Pinpoint the cell where the given text exists, returning its [X, Y] midpoint coordinate. 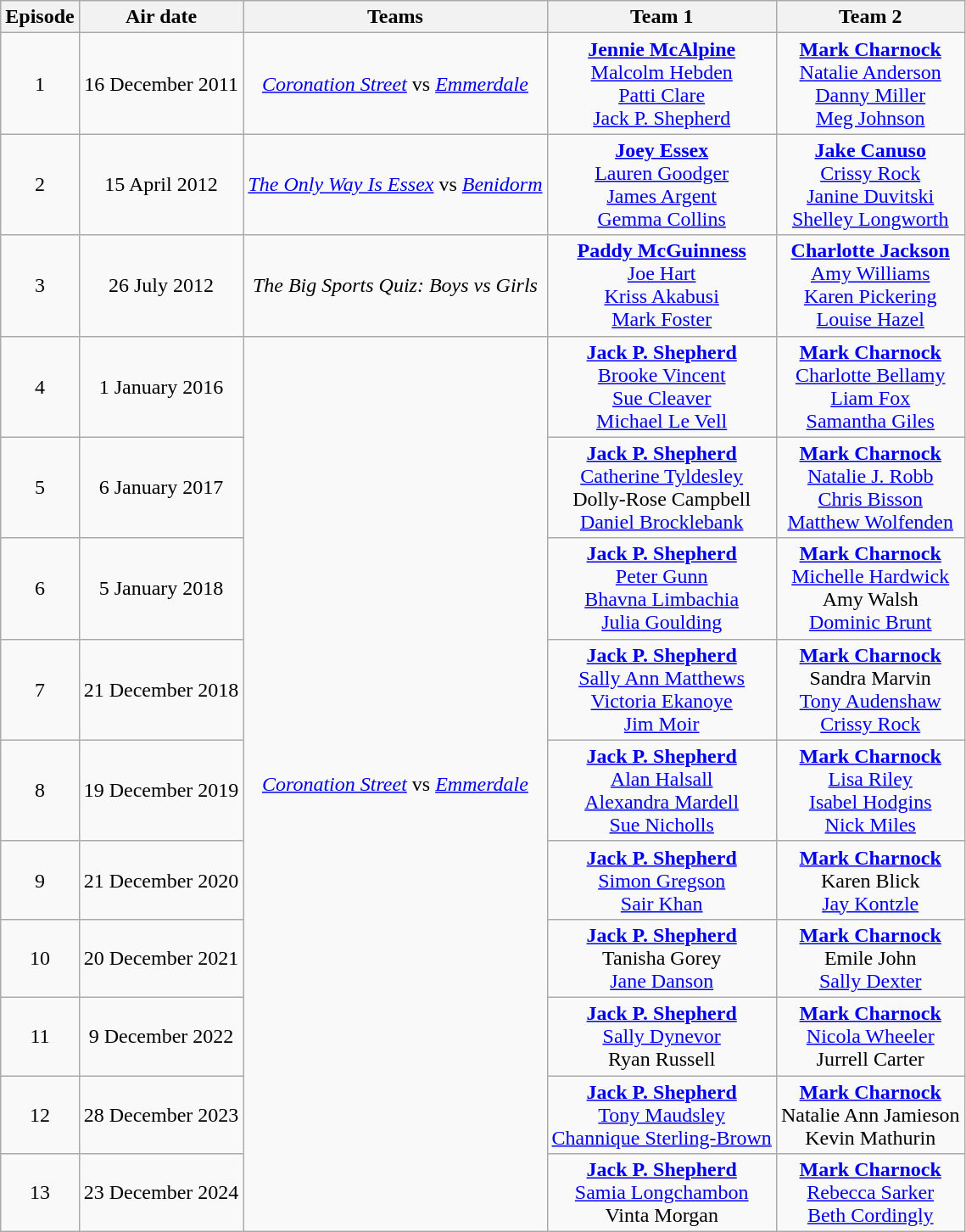
Jack P. ShepherdSamia LongchambonVinta Morgan [662, 1193]
Team 1 [662, 17]
Team 2 [870, 17]
Mark CharnockCharlotte BellamyLiam FoxSamantha Giles [870, 387]
Mark CharnockMichelle HardwickAmy WalshDominic Brunt [870, 589]
Mark CharnockKaren BlickJay Kontzle [870, 880]
2 [40, 185]
16 December 2011 [161, 83]
28 December 2023 [161, 1115]
8 [40, 791]
Jack P. ShepherdPeter GunnBhavna LimbachiaJulia Goulding [662, 589]
The Big Sports Quiz: Boys vs Girls [395, 285]
The Only Way Is Essex vs Benidorm [395, 185]
Jake CanusoCrissy RockJanine DuvitskiShelley Longworth [870, 185]
Jack P. ShepherdSally DynevorRyan Russell [662, 1036]
Episode [40, 17]
5 [40, 487]
Jack P. ShepherdBrooke VincentSue CleaverMichael Le Vell [662, 387]
Jack P. ShepherdSimon GregsonSair Khan [662, 880]
Jack P. ShepherdCatherine TyldesleyDolly-Rose CampbellDaniel Brocklebank [662, 487]
13 [40, 1193]
26 July 2012 [161, 285]
Mark CharnockSandra MarvinTony AudenshawCrissy Rock [870, 689]
5 January 2018 [161, 589]
Joey EssexLauren GoodgerJames ArgentGemma Collins [662, 185]
Mark CharnockRebecca SarkerBeth Cordingly [870, 1193]
Jack P. ShepherdAlan HalsallAlexandra MardellSue Nicholls [662, 791]
1 January 2016 [161, 387]
9 [40, 880]
21 December 2020 [161, 880]
Paddy McGuinnessJoe HartKriss AkabusiMark Foster [662, 285]
Air date [161, 17]
Mark CharnockNatalie J. RobbChris BissonMatthew Wolfenden [870, 487]
Jack P. ShepherdTanisha GoreyJane Danson [662, 958]
Mark CharnockNicola WheelerJurrell Carter [870, 1036]
10 [40, 958]
21 December 2018 [161, 689]
7 [40, 689]
Mark CharnockLisa RileyIsabel HodginsNick Miles [870, 791]
Charlotte JacksonAmy WilliamsKaren PickeringLouise Hazel [870, 285]
Jennie McAlpine Malcolm HebdenPatti ClareJack P. Shepherd [662, 83]
Mark CharnockNatalie Ann JamiesonKevin Mathurin [870, 1115]
9 December 2022 [161, 1036]
4 [40, 387]
Mark CharnockNatalie AndersonDanny MillerMeg Johnson [870, 83]
12 [40, 1115]
6 [40, 589]
Jack P. ShepherdSally Ann MatthewsVictoria EkanoyeJim Moir [662, 689]
20 December 2021 [161, 958]
6 January 2017 [161, 487]
3 [40, 285]
Teams [395, 17]
Jack P. ShepherdTony MaudsleyChannique Sterling-Brown [662, 1115]
23 December 2024 [161, 1193]
19 December 2019 [161, 791]
1 [40, 83]
15 April 2012 [161, 185]
11 [40, 1036]
Mark CharnockEmile JohnSally Dexter [870, 958]
